Output the [x, y] coordinate of the center of the cell containing the given text.  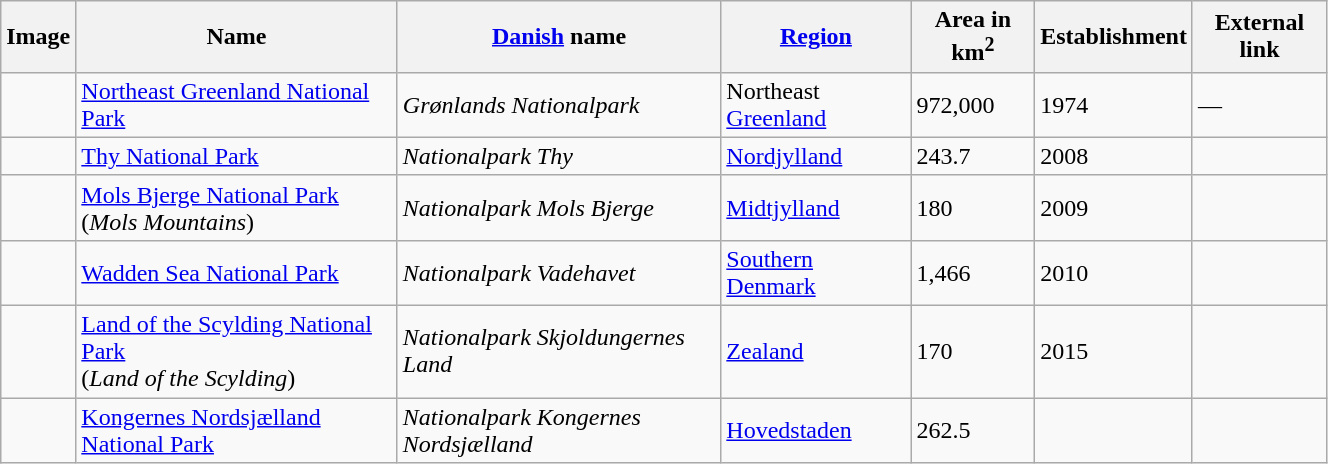
Land of the Scylding National Park (Land of the Scylding) [236, 352]
Midtjylland [816, 208]
2015 [1114, 352]
972,000 [973, 104]
Name [236, 37]
Establishment [1114, 37]
Northeast Greenland [816, 104]
170 [973, 352]
Danish name [559, 37]
External link [1259, 37]
— [1259, 104]
Area in km2 [973, 37]
Mols Bjerge National Park (Mols Mountains) [236, 208]
Hovedstaden [816, 430]
Southern Denmark [816, 272]
180 [973, 208]
Nationalpark Kongernes Nordsjælland [559, 430]
2010 [1114, 272]
Nationalpark Mols Bjerge [559, 208]
2008 [1114, 156]
Grønlands Nationalpark [559, 104]
Wadden Sea National Park [236, 272]
Zealand [816, 352]
Thy National Park [236, 156]
Kongernes Nordsjælland National Park [236, 430]
243.7 [973, 156]
1,466 [973, 272]
Nordjylland [816, 156]
2009 [1114, 208]
262.5 [973, 430]
Nationalpark Thy [559, 156]
Nationalpark Skjoldungernes Land [559, 352]
Region [816, 37]
1974 [1114, 104]
Nationalpark Vadehavet [559, 272]
Northeast Greenland National Park [236, 104]
Image [38, 37]
